For the text-containing cell, return its midpoint in (X, Y) coordinate format. 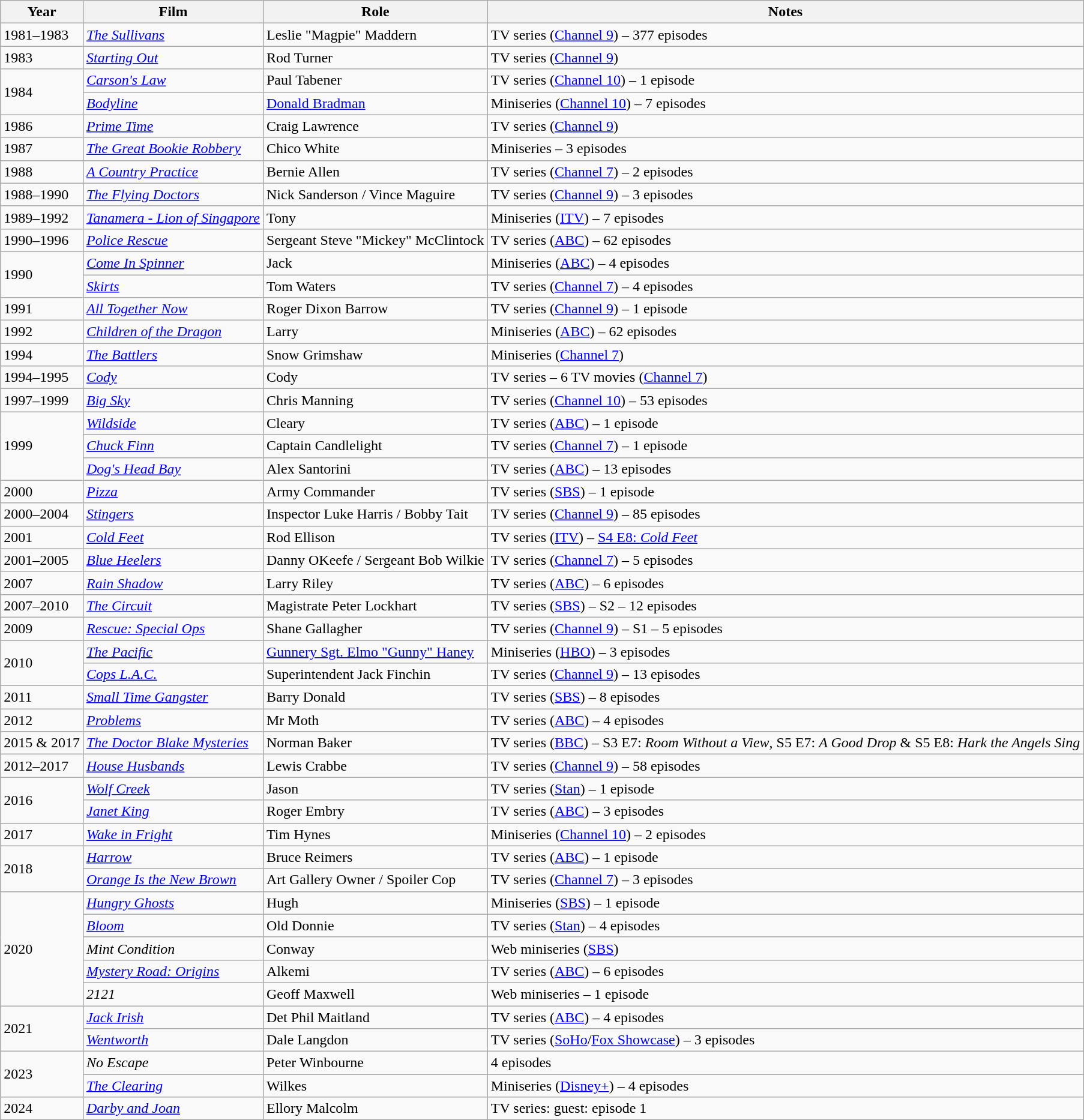
TV series (Stan) – 1 episode (785, 789)
Det Phil Maitland (375, 1017)
Skirts (173, 286)
Carson's Law (173, 80)
Roger Embry (375, 811)
1983 (42, 58)
No Escape (173, 1063)
2017 (42, 834)
4 episodes (785, 1063)
Cops L.A.C. (173, 675)
Bodyline (173, 103)
2015 & 2017 (42, 743)
Jack (375, 263)
Ellory Malcolm (375, 1109)
TV series (SBS) – S2 – 12 episodes (785, 606)
1999 (42, 446)
TV series (BBC) – S3 E7: Room Without a View, S5 E7: A Good Drop & S5 E8: Hark the Angels Sing (785, 743)
House Husbands (173, 766)
Peter Winbourne (375, 1063)
The Sullivans (173, 35)
Paul Tabener (375, 80)
Miniseries (Disney+) – 4 episodes (785, 1086)
1988 (42, 172)
The Pacific (173, 651)
2023 (42, 1074)
Leslie "Magpie" Maddern (375, 35)
2024 (42, 1109)
Barry Donald (375, 697)
The Great Bookie Robbery (173, 149)
Chuck Finn (173, 446)
Magistrate Peter Lockhart (375, 606)
Wentworth (173, 1040)
2009 (42, 628)
TV series (Channel 10) – 1 episode (785, 80)
Miniseries (Channel 7) (785, 355)
1997–1999 (42, 400)
Pizza (173, 492)
TV series (Channel 9) – 377 episodes (785, 35)
Craig Lawrence (375, 126)
2012 (42, 720)
2016 (42, 800)
Norman Baker (375, 743)
Miniseries (ABC) – 62 episodes (785, 332)
2011 (42, 697)
1986 (42, 126)
TV series (Channel 7) – 1 episode (785, 446)
All Together Now (173, 309)
Rod Turner (375, 58)
TV series (ABC) – 62 episodes (785, 240)
Come In Spinner (173, 263)
TV series (ABC) – 3 episodes (785, 811)
Inspector Luke Harris / Bobby Tait (375, 514)
Sergeant Steve "Mickey" McClintock (375, 240)
Roger Dixon Barrow (375, 309)
TV series (Channel 9) – 1 episode (785, 309)
Big Sky (173, 400)
2000–2004 (42, 514)
Cleary (375, 423)
Danny OKeefe / Sergeant Bob Wilkie (375, 560)
The Battlers (173, 355)
The Circuit (173, 606)
TV series (Channel 9) – 85 episodes (785, 514)
Wake in Fright (173, 834)
Role (375, 12)
Wildside (173, 423)
1987 (42, 149)
Blue Heelers (173, 560)
Alkemi (375, 971)
Harrow (173, 857)
Miniseries (ITV) – 7 episodes (785, 217)
Dog's Head Bay (173, 469)
2007–2010 (42, 606)
Miniseries (ABC) – 4 episodes (785, 263)
TV series (SBS) – 8 episodes (785, 697)
Miniseries (HBO) – 3 episodes (785, 651)
2012–2017 (42, 766)
1989–1992 (42, 217)
TV series (Channel 7) – 4 episodes (785, 286)
Bernie Allen (375, 172)
Film (173, 12)
Mint Condition (173, 948)
1992 (42, 332)
2001–2005 (42, 560)
Snow Grimshaw (375, 355)
Web miniseries – 1 episode (785, 994)
Orange Is the New Brown (173, 880)
Miniseries – 3 episodes (785, 149)
TV series (Channel 7) – 5 episodes (785, 560)
Year (42, 12)
Police Rescue (173, 240)
TV series (Stan) – 4 episodes (785, 926)
Donald Bradman (375, 103)
A Country Practice (173, 172)
TV series (Channel 10) – 53 episodes (785, 400)
Mr Moth (375, 720)
Tim Hynes (375, 834)
Tanamera - Lion of Singapore (173, 217)
The Clearing (173, 1086)
Chris Manning (375, 400)
Miniseries (SBS) – 1 episode (785, 903)
Starting Out (173, 58)
2018 (42, 869)
The Doctor Blake Mysteries (173, 743)
TV series – 6 TV movies (Channel 7) (785, 378)
Jason (375, 789)
2010 (42, 663)
Art Gallery Owner / Spoiler Cop (375, 880)
2007 (42, 583)
Cold Feet (173, 537)
Web miniseries (SBS) (785, 948)
Nick Sanderson / Vince Maguire (375, 194)
TV series (Channel 9) – S1 – 5 episodes (785, 628)
Rain Shadow (173, 583)
1984 (42, 92)
Miniseries (Channel 10) – 7 episodes (785, 103)
Janet King (173, 811)
1994 (42, 355)
TV series (Channel 9) – 58 episodes (785, 766)
2000 (42, 492)
Captain Candlelight (375, 446)
Miniseries (Channel 10) – 2 episodes (785, 834)
1990 (42, 274)
Stingers (173, 514)
Bloom (173, 926)
TV series (ITV) – S4 E8: Cold Feet (785, 537)
Conway (375, 948)
1991 (42, 309)
Alex Santorini (375, 469)
Children of the Dragon (173, 332)
Prime Time (173, 126)
TV series: guest: episode 1 (785, 1109)
Mystery Road: Origins (173, 971)
Small Time Gangster (173, 697)
Tom Waters (375, 286)
Larry (375, 332)
1990–1996 (42, 240)
1981–1983 (42, 35)
TV series (SBS) – 1 episode (785, 492)
2020 (42, 948)
2121 (173, 994)
TV series (Channel 7) – 2 episodes (785, 172)
1994–1995 (42, 378)
Wilkes (375, 1086)
Old Donnie (375, 926)
Geoff Maxwell (375, 994)
Rod Ellison (375, 537)
Notes (785, 12)
TV series (Channel 7) – 3 episodes (785, 880)
Army Commander (375, 492)
Jack Irish (173, 1017)
Shane Gallagher (375, 628)
2001 (42, 537)
2021 (42, 1029)
TV series (ABC) – 13 episodes (785, 469)
Problems (173, 720)
TV series (Channel 9) – 13 episodes (785, 675)
Tony (375, 217)
Rescue: Special Ops (173, 628)
Hungry Ghosts (173, 903)
Darby and Joan (173, 1109)
Superintendent Jack Finchin (375, 675)
Bruce Reimers (375, 857)
TV series (Channel 9) – 3 episodes (785, 194)
Gunnery Sgt. Elmo "Gunny" Haney (375, 651)
The Flying Doctors (173, 194)
Chico White (375, 149)
Larry Riley (375, 583)
Dale Langdon (375, 1040)
Lewis Crabbe (375, 766)
Hugh (375, 903)
TV series (SoHo/Fox Showcase) – 3 episodes (785, 1040)
1988–1990 (42, 194)
Wolf Creek (173, 789)
